Detect which cell encompasses the target text, then output its (X, Y) center coordinate. 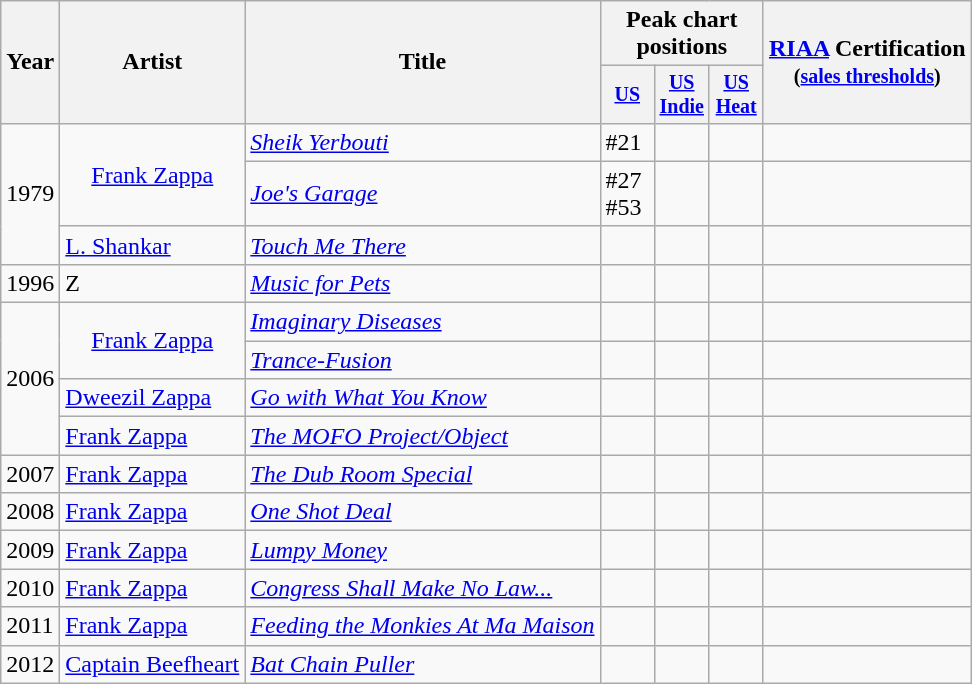
Sheik Yerbouti (422, 142)
2009 (30, 550)
US (627, 94)
#27#53 (627, 194)
Lumpy Money (422, 550)
Peak chart positions (682, 34)
2010 (30, 588)
Trance-Fusion (422, 360)
Congress Shall Make No Law... (422, 588)
Feeding the Monkies At Ma Maison (422, 626)
Z (152, 283)
#21 (627, 142)
1979 (30, 194)
The MOFO Project/Object (422, 436)
Imaginary Diseases (422, 322)
US Heat (736, 94)
One Shot Deal (422, 512)
2007 (30, 474)
2011 (30, 626)
Go with What You Know (422, 398)
Bat Chain Puller (422, 664)
US Indie (681, 94)
1996 (30, 283)
Year (30, 62)
2008 (30, 512)
2006 (30, 379)
Title (422, 62)
Joe's Garage (422, 194)
2012 (30, 664)
Dweezil Zappa (152, 398)
RIAA Certification(sales thresholds) (867, 62)
Captain Beefheart (152, 664)
The Dub Room Special (422, 474)
Touch Me There (422, 245)
Music for Pets (422, 283)
Artist (152, 62)
L. Shankar (152, 245)
